Identify which cell holds the provided text, then report its [X, Y] central coordinate. 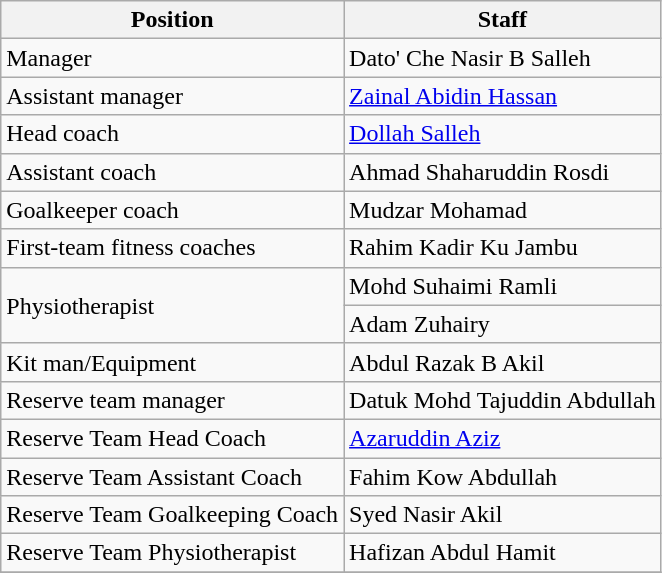
Hafizan Abdul Hamit [503, 553]
Mudzar Mohamad [503, 210]
Mohd Suhaimi Ramli [503, 286]
First-team fitness coaches [172, 248]
Assistant coach [172, 172]
Abdul Razak B Akil [503, 362]
Dollah Salleh [503, 134]
Position [172, 20]
Kit man/Equipment [172, 362]
Dato' Che Nasir B Salleh [503, 58]
Syed Nasir Akil [503, 515]
Reserve Team Head Coach [172, 438]
Zainal Abidin Hassan [503, 96]
Head coach [172, 134]
Fahim Kow Abdullah [503, 477]
Azaruddin Aziz [503, 438]
Rahim Kadir Ku Jambu [503, 248]
Goalkeeper coach [172, 210]
Manager [172, 58]
Reserve Team Physiotherapist [172, 553]
Assistant manager [172, 96]
Ahmad Shaharuddin Rosdi [503, 172]
Reserve Team Assistant Coach [172, 477]
Datuk Mohd Tajuddin Abdullah [503, 400]
Reserve Team Goalkeeping Coach [172, 515]
Physiotherapist [172, 305]
Staff [503, 20]
Reserve team manager [172, 400]
Adam Zuhairy [503, 324]
